Extract the (X, Y) coordinate from the center of the cell holding the provided text.  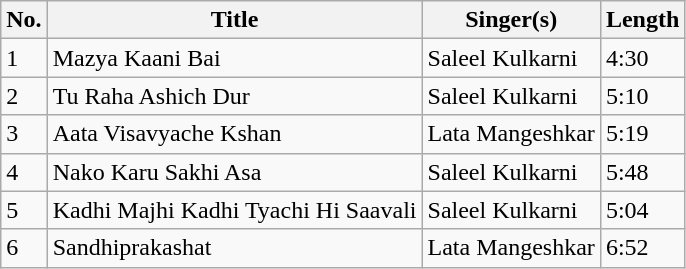
5:48 (642, 172)
2 (24, 96)
5 (24, 210)
4 (24, 172)
1 (24, 58)
5:10 (642, 96)
Kadhi Majhi Kadhi Tyachi Hi Saavali (234, 210)
Mazya Kaani Bai (234, 58)
Length (642, 20)
6:52 (642, 248)
5:04 (642, 210)
Aata Visavyache Kshan (234, 134)
4:30 (642, 58)
3 (24, 134)
5:19 (642, 134)
Tu Raha Ashich Dur (234, 96)
6 (24, 248)
Title (234, 20)
Nako Karu Sakhi Asa (234, 172)
Sandhiprakashat (234, 248)
No. (24, 20)
Singer(s) (511, 20)
